Search for the cell housing the specified text and yield its (x, y) center coordinate. 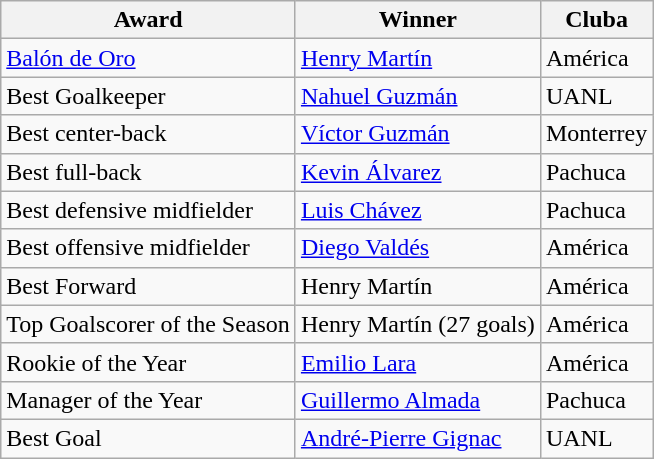
Balón de Oro (148, 58)
Monterrey (596, 134)
Kevin Álvarez (418, 172)
Best offensive midfielder (148, 248)
André-Pierre Gignac (418, 438)
Cluba (596, 20)
Diego Valdés (418, 248)
Best Forward (148, 286)
Rookie of the Year (148, 362)
Winner (418, 20)
Henry Martín (27 goals) (418, 324)
Luis Chávez (418, 210)
Top Goalscorer of the Season (148, 324)
Award (148, 20)
Best Goalkeeper (148, 96)
Nahuel Guzmán (418, 96)
Guillermo Almada (418, 400)
Emilio Lara (418, 362)
Víctor Guzmán (418, 134)
Manager of the Year (148, 400)
Best center-back (148, 134)
Best Goal (148, 438)
Best defensive midfielder (148, 210)
Best full-back (148, 172)
